Determine the (X, Y) coordinate at the center of the cell enclosing the given text.  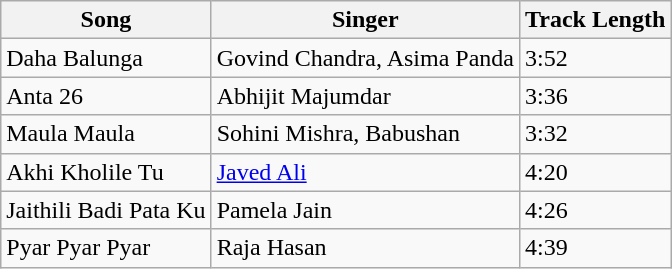
4:39 (594, 248)
Track Length (594, 20)
Pamela Jain (365, 210)
Singer (365, 20)
3:52 (594, 58)
4:20 (594, 172)
Jaithili Badi Pata Ku (106, 210)
Akhi Kholile Tu (106, 172)
Pyar Pyar Pyar (106, 248)
3:36 (594, 96)
3:32 (594, 134)
Daha Balunga (106, 58)
Song (106, 20)
Raja Hasan (365, 248)
Anta 26 (106, 96)
4:26 (594, 210)
Govind Chandra, Asima Panda (365, 58)
Sohini Mishra, Babushan (365, 134)
Abhijit Majumdar (365, 96)
Maula Maula (106, 134)
Javed Ali (365, 172)
